Scan for the cell matching the given text and deliver its [X, Y] coordinate at center. 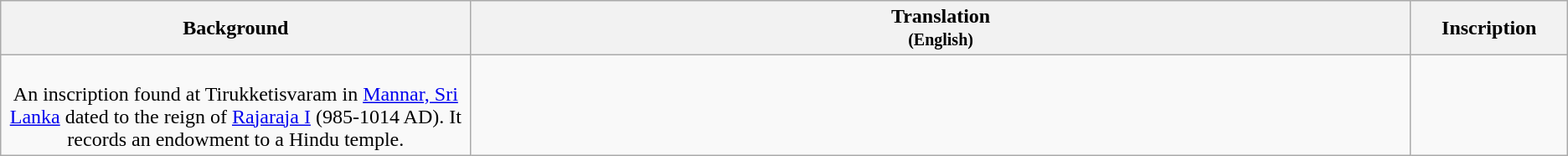
Translation(English) [941, 29]
Inscription [1489, 29]
Background [236, 29]
